Search for the cell housing the specified text and yield its (x, y) center coordinate. 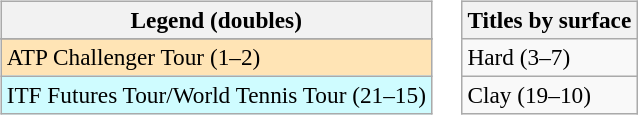
Titles by surface (550, 20)
Legend (doubles) (216, 20)
ITF Futures Tour/World Tennis Tour (21–15) (216, 95)
Clay (19–10) (550, 95)
Hard (3–7) (550, 57)
ATP Challenger Tour (1–2) (216, 57)
